Output the (x, y) coordinate of the center of the cell containing the given text.  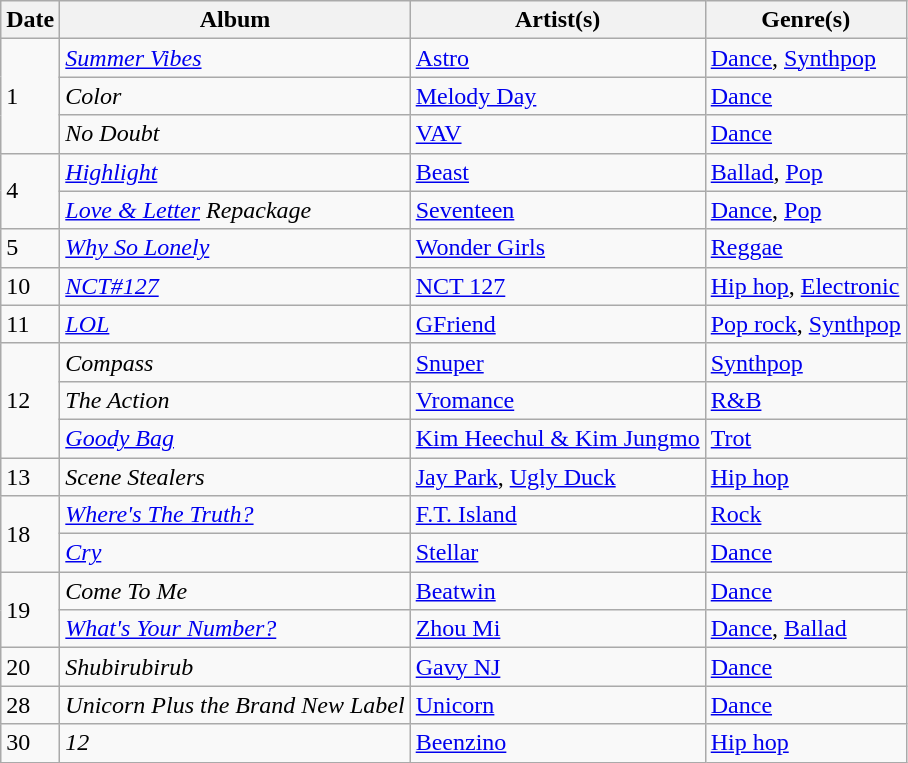
Dance, Pop (806, 210)
Summer Vibes (235, 58)
Compass (235, 362)
Gavy NJ (558, 667)
Love & Letter Repackage (235, 210)
Seventeen (558, 210)
Hip hop, Electronic (806, 286)
LOL (235, 324)
Cry (235, 553)
Kim Heechul & Kim Jungmo (558, 438)
Color (235, 96)
Vromance (558, 400)
Dance, Synthpop (806, 58)
Trot (806, 438)
5 (30, 248)
Synthpop (806, 362)
Jay Park, Ugly Duck (558, 477)
Dance, Ballad (806, 629)
19 (30, 610)
No Doubt (235, 134)
Beenzino (558, 743)
Pop rock, Synthpop (806, 324)
4 (30, 191)
Unicorn Plus the Brand New Label (235, 705)
Melody Day (558, 96)
NCT 127 (558, 286)
F.T. Island (558, 515)
Unicorn (558, 705)
VAV (558, 134)
Stellar (558, 553)
Date (30, 20)
Why So Lonely (235, 248)
Beatwin (558, 591)
Goody Bag (235, 438)
Snuper (558, 362)
Ballad, Pop (806, 172)
Beast (558, 172)
13 (30, 477)
Artist(s) (558, 20)
Zhou Mi (558, 629)
Scene Stealers (235, 477)
10 (30, 286)
R&B (806, 400)
Shubirubirub (235, 667)
What's Your Number? (235, 629)
Where's The Truth? (235, 515)
Rock (806, 515)
Astro (558, 58)
11 (30, 324)
NCT#127 (235, 286)
GFriend (558, 324)
28 (30, 705)
Album (235, 20)
30 (30, 743)
1 (30, 96)
Highlight (235, 172)
Genre(s) (806, 20)
The Action (235, 400)
20 (30, 667)
18 (30, 534)
Wonder Girls (558, 248)
Come To Me (235, 591)
Reggae (806, 248)
